Find where the given text appears and provide that cell's center as [x, y] coordinate. 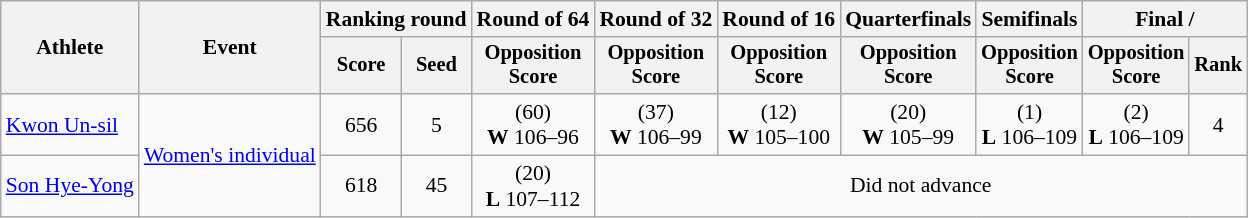
Kwon Un-sil [70, 124]
(20)W 105–99 [908, 124]
(2)L 106–109 [1136, 124]
45 [436, 186]
Final / [1165, 19]
(12)W 105–100 [778, 124]
(20)L 107–112 [534, 186]
5 [436, 124]
Athlete [70, 48]
Event [230, 48]
(37)W 106–99 [656, 124]
(60)W 106–96 [534, 124]
(1)L 106–109 [1030, 124]
Round of 16 [778, 19]
Son Hye-Yong [70, 186]
Score [362, 66]
Women's individual [230, 155]
Semifinals [1030, 19]
Round of 64 [534, 19]
Round of 32 [656, 19]
618 [362, 186]
Did not advance [920, 186]
Seed [436, 66]
Rank [1218, 66]
Quarterfinals [908, 19]
Ranking round [396, 19]
656 [362, 124]
4 [1218, 124]
